Identify which cell holds the provided text, then report its [X, Y] central coordinate. 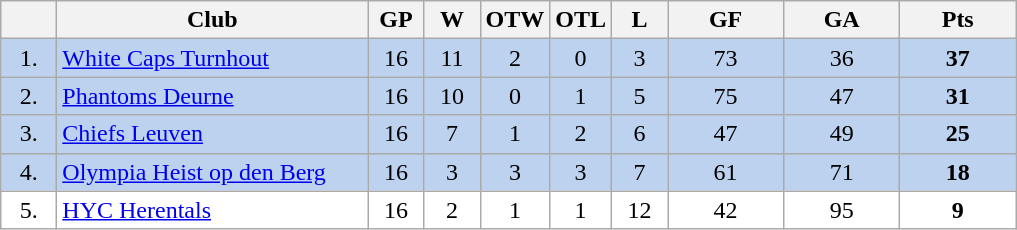
2. [29, 96]
Pts [958, 20]
Olympia Heist op den Berg [212, 172]
5 [640, 96]
L [640, 20]
HYC Herentals [212, 210]
5. [29, 210]
3. [29, 134]
OTL [581, 20]
GA [842, 20]
95 [842, 210]
18 [958, 172]
73 [726, 58]
31 [958, 96]
61 [726, 172]
Club [212, 20]
GF [726, 20]
75 [726, 96]
49 [842, 134]
11 [452, 58]
1. [29, 58]
OTW [515, 20]
Chiefs Leuven [212, 134]
White Caps Turnhout [212, 58]
9 [958, 210]
4. [29, 172]
42 [726, 210]
36 [842, 58]
12 [640, 210]
10 [452, 96]
Phantoms Deurne [212, 96]
37 [958, 58]
25 [958, 134]
6 [640, 134]
GP [396, 20]
W [452, 20]
71 [842, 172]
